Provide the [x, y] coordinate of the cell's center where the given text is located.  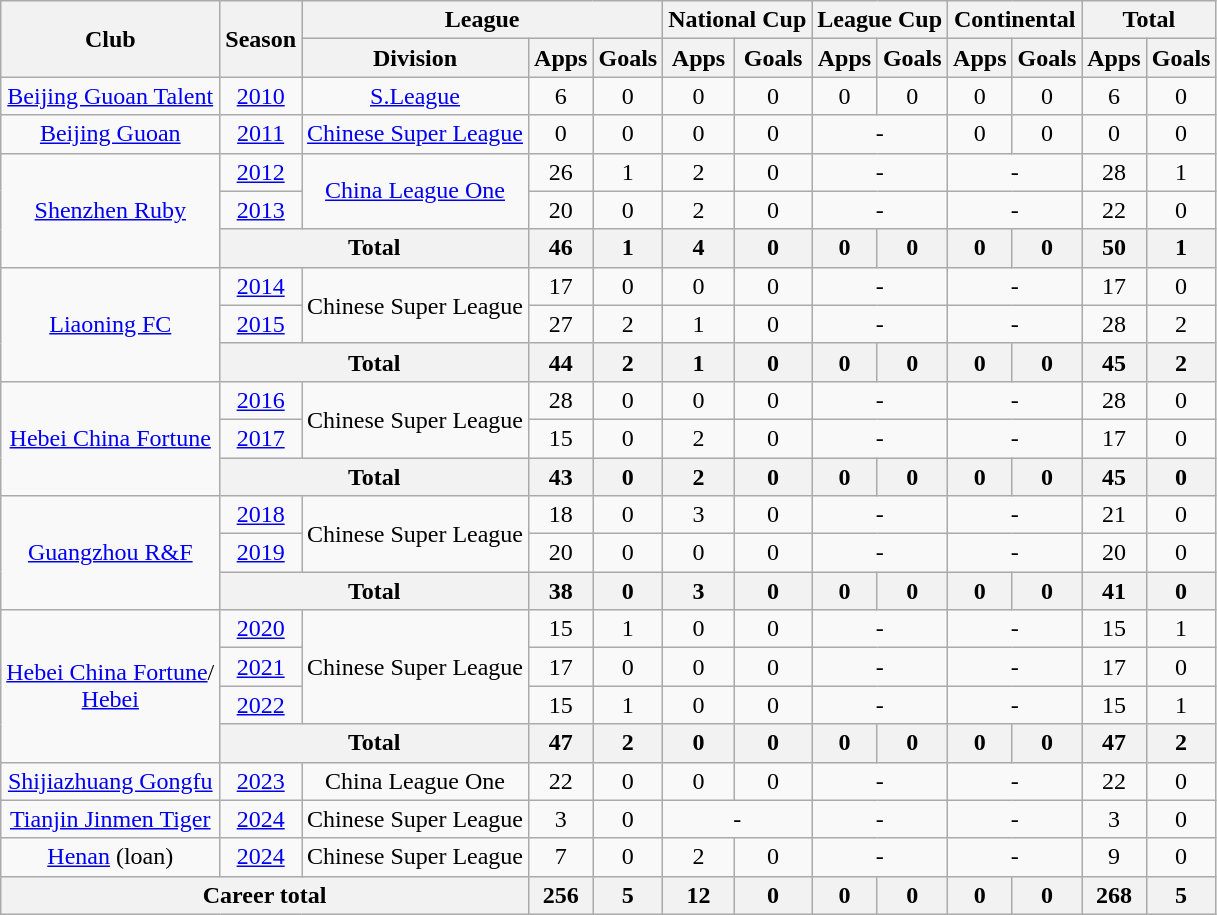
League Cup [880, 20]
Beijing Guoan Talent [110, 96]
7 [561, 857]
27 [561, 324]
43 [561, 477]
Henan (loan) [110, 857]
21 [1114, 515]
50 [1114, 248]
9 [1114, 857]
2010 [261, 96]
Season [261, 39]
2019 [261, 553]
S.League [416, 96]
Shijiazhuang Gongfu [110, 781]
Hebei China Fortune [110, 438]
2014 [261, 286]
2013 [261, 210]
2017 [261, 438]
National Cup [738, 20]
Tianjin Jinmen Tiger [110, 819]
2015 [261, 324]
46 [561, 248]
2012 [261, 172]
18 [561, 515]
2011 [261, 134]
Guangzhou R&F [110, 553]
2020 [261, 629]
12 [699, 895]
2022 [261, 705]
Beijing Guoan [110, 134]
Continental [1015, 20]
41 [1114, 591]
Division [416, 58]
Career total [265, 895]
Club [110, 39]
4 [699, 248]
256 [561, 895]
44 [561, 362]
268 [1114, 895]
2016 [261, 400]
Shenzhen Ruby [110, 210]
2021 [261, 667]
26 [561, 172]
Liaoning FC [110, 324]
2018 [261, 515]
2023 [261, 781]
League [482, 20]
38 [561, 591]
Hebei China Fortune/Hebei [110, 686]
